Extract the (x, y) coordinate from the center of the cell holding the provided text.  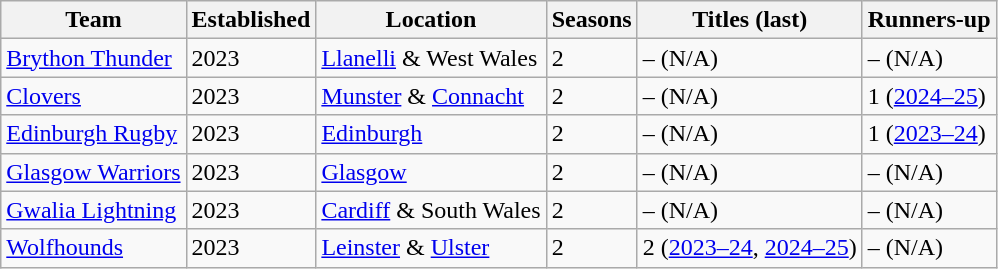
Team (94, 20)
Glasgow (431, 172)
Glasgow Warriors (94, 172)
Cardiff & South Wales (431, 210)
Munster & Connacht (431, 96)
Established (251, 20)
Titles (last) (750, 20)
Wolfhounds (94, 248)
Seasons (592, 20)
Leinster & Ulster (431, 248)
Runners-up (929, 20)
1 (2024–25) (929, 96)
1 (2023–24) (929, 134)
Clovers (94, 96)
Brython Thunder (94, 58)
Location (431, 20)
Gwalia Lightning (94, 210)
Edinburgh Rugby (94, 134)
Llanelli & West Wales (431, 58)
Edinburgh (431, 134)
2 (2023–24, 2024–25) (750, 248)
